Detect which cell encompasses the target text, then output its (x, y) center coordinate. 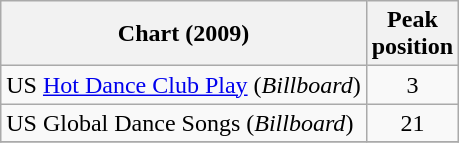
21 (412, 123)
US Global Dance Songs (Billboard) (184, 123)
Peakposition (412, 34)
Chart (2009) (184, 34)
3 (412, 85)
US Hot Dance Club Play (Billboard) (184, 85)
